Extract the [X, Y] coordinate from the center of the cell holding the provided text.  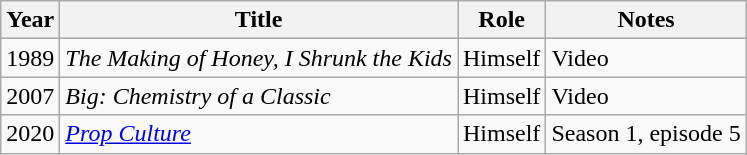
Big: Chemistry of a Classic [259, 96]
Role [502, 20]
Prop Culture [259, 134]
Year [30, 20]
2007 [30, 96]
Season 1, episode 5 [646, 134]
1989 [30, 58]
The Making of Honey, I Shrunk the Kids [259, 58]
Title [259, 20]
2020 [30, 134]
Notes [646, 20]
